Search for the cell housing the specified text and yield its (X, Y) center coordinate. 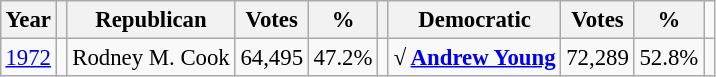
72,289 (598, 57)
Rodney M. Cook (151, 57)
64,495 (272, 57)
√ Andrew Young (474, 57)
Year (28, 20)
47.2% (342, 57)
1972 (28, 57)
Republican (151, 20)
52.8% (668, 57)
Democratic (474, 20)
